Identify which cell holds the provided text, then report its [X, Y] central coordinate. 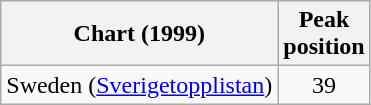
Sweden (Sverigetopplistan) [140, 85]
Chart (1999) [140, 34]
39 [324, 85]
Peakposition [324, 34]
